Return the [x, y] coordinate for the center point of the cell that contains the specified text.  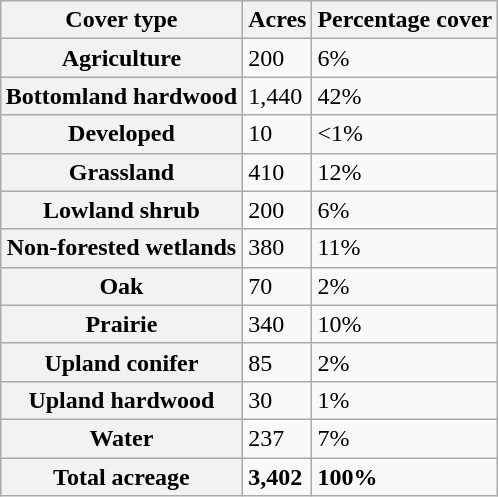
12% [405, 172]
Developed [121, 134]
10% [405, 324]
10 [278, 134]
30 [278, 400]
410 [278, 172]
1% [405, 400]
Lowland shrub [121, 210]
Cover type [121, 20]
340 [278, 324]
85 [278, 362]
Upland conifer [121, 362]
Agriculture [121, 58]
Prairie [121, 324]
70 [278, 286]
Acres [278, 20]
Total acreage [121, 477]
380 [278, 248]
100% [405, 477]
11% [405, 248]
42% [405, 96]
Non-forested wetlands [121, 248]
Grassland [121, 172]
Percentage cover [405, 20]
3,402 [278, 477]
1,440 [278, 96]
237 [278, 438]
7% [405, 438]
Oak [121, 286]
Upland hardwood [121, 400]
Bottomland hardwood [121, 96]
<1% [405, 134]
Water [121, 438]
